Extract the [x, y] coordinate from the center of the cell holding the provided text.  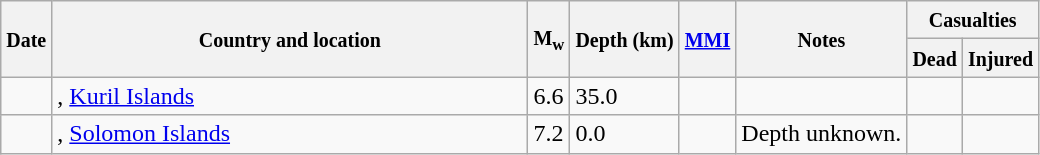
6.6 [549, 96]
Date [26, 39]
, Solomon Islands [290, 134]
, Kuril Islands [290, 96]
35.0 [624, 96]
Country and location [290, 39]
Notes [822, 39]
Dead [935, 58]
Depth (km) [624, 39]
Depth unknown. [822, 134]
7.2 [549, 134]
Injured [1000, 58]
Casualties [973, 20]
MMI [708, 39]
0.0 [624, 134]
Mw [549, 39]
